For the text-containing cell, return its midpoint in (X, Y) coordinate format. 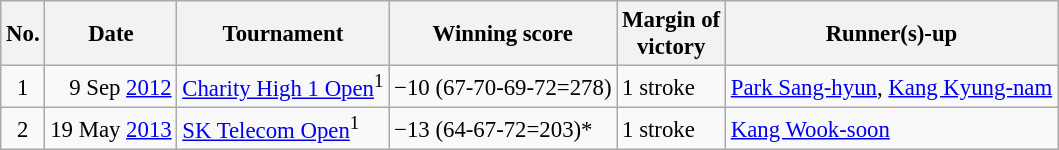
9 Sep 2012 (111, 87)
−13 (64-67-72=203)* (503, 129)
Kang Wook-soon (891, 129)
Tournament (283, 34)
Runner(s)-up (891, 34)
2 (23, 129)
Winning score (503, 34)
−10 (67-70-69-72=278) (503, 87)
1 (23, 87)
SK Telecom Open1 (283, 129)
Margin ofvictory (672, 34)
Park Sang-hyun, Kang Kyung-nam (891, 87)
Charity High 1 Open1 (283, 87)
No. (23, 34)
19 May 2013 (111, 129)
Date (111, 34)
